Pinpoint the cell where the given text exists, returning its (X, Y) midpoint coordinate. 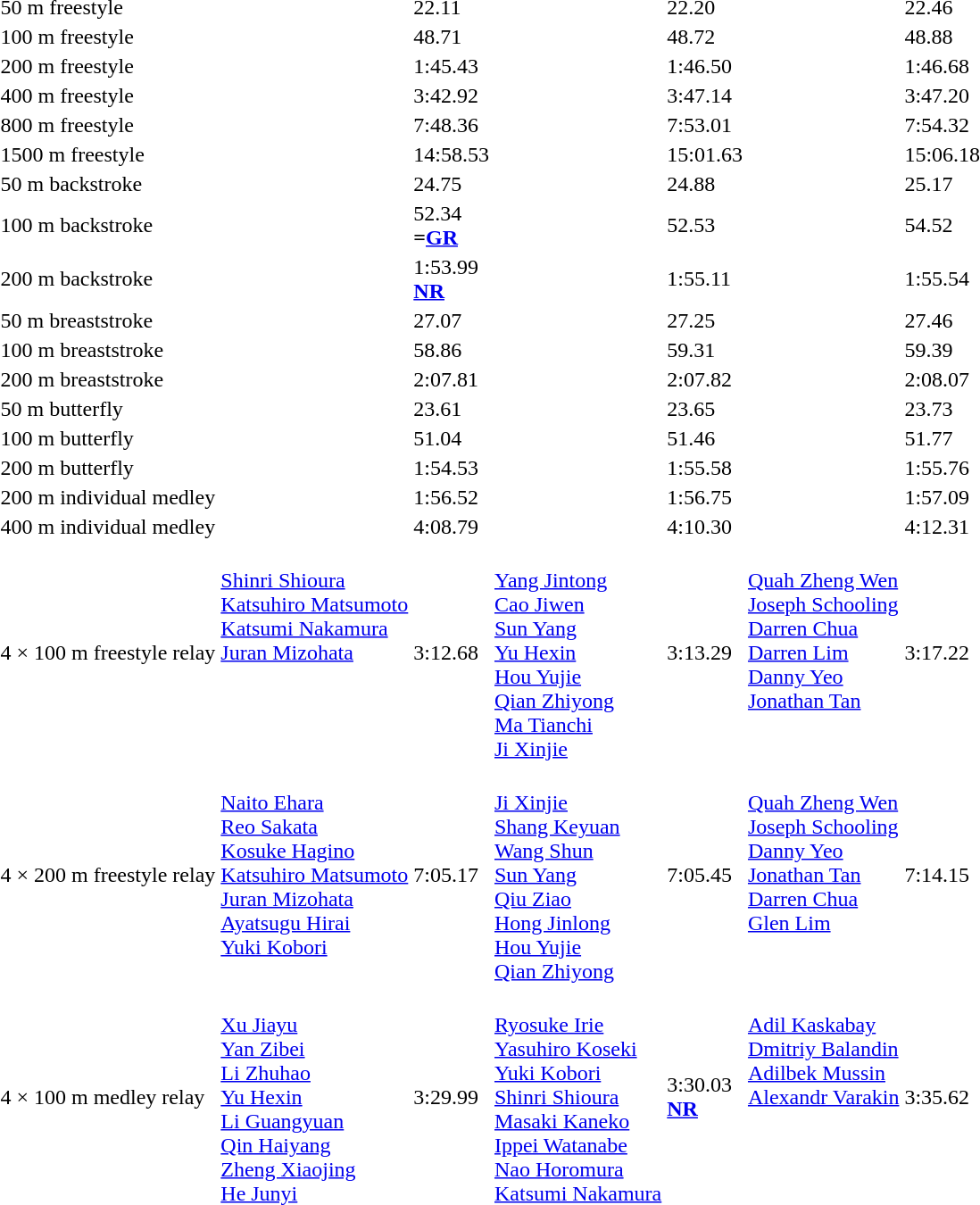
7:53.01 (705, 125)
1:46.50 (705, 66)
1:53.99NR (452, 278)
24.75 (452, 184)
1:56.75 (705, 497)
4:08.79 (452, 527)
Quah Zheng WenJoseph SchoolingDarren ChuaDarren LimDanny YeoJonathan Tan (823, 652)
7:05.17 (452, 875)
51.46 (705, 438)
3:47.14 (705, 96)
24.88 (705, 184)
Naito EharaReo SakataKosuke HaginoKatsuhiro MatsumotoJuran MizohataAyatsugu HiraiYuki Kobori (314, 875)
14:58.53 (452, 154)
27.07 (452, 320)
1:56.52 (452, 497)
52.53 (705, 225)
2:07.81 (452, 379)
1:54.53 (452, 468)
1:55.58 (705, 468)
48.71 (452, 37)
3:13.29 (705, 652)
58.86 (452, 350)
59.31 (705, 350)
52.34=GR (452, 225)
7:48.36 (452, 125)
7:05.45 (705, 875)
Ji XinjieShang KeyuanWang ShunSun YangQiu ZiaoHong JinlongHou YujieQian Zhiyong (577, 875)
27.25 (705, 320)
4:10.30 (705, 527)
3:12.68 (452, 652)
23.65 (705, 409)
48.72 (705, 37)
Quah Zheng WenJoseph SchoolingDanny YeoJonathan TanDarren ChuaGlen Lim (823, 875)
23.61 (452, 409)
15:01.63 (705, 154)
1:45.43 (452, 66)
Yang JintongCao JiwenSun YangYu HexinHou YujieQian ZhiyongMa TianchiJi Xinjie (577, 652)
51.04 (452, 438)
3:42.92 (452, 96)
2:07.82 (705, 379)
Shinri ShiouraKatsuhiro MatsumotoKatsumi NakamuraJuran Mizohata (314, 652)
1:55.11 (705, 278)
